Provide the [x, y] coordinate of the cell's center where the given text is located.  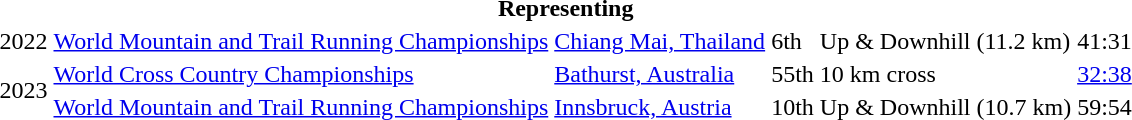
World Cross Country Championships [301, 74]
World Mountain and Trail Running Championships [301, 41]
55th [793, 74]
10 km cross [945, 74]
Bathurst, Australia [660, 74]
Up & Downhill (11.2 km) [945, 41]
Chiang Mai, Thailand [660, 41]
6th [793, 41]
